Determine the [X, Y] coordinate at the center of the cell enclosing the given text.  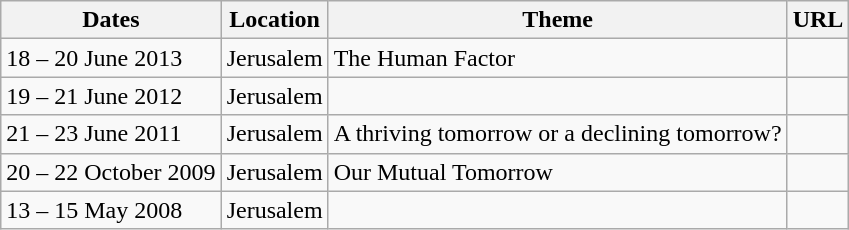
13 – 15 May 2008 [111, 210]
21 – 23 June 2011 [111, 134]
Theme [558, 20]
The Human Factor [558, 58]
URL [818, 20]
Dates [111, 20]
19 – 21 June 2012 [111, 96]
Our Mutual Tomorrow [558, 172]
A thriving tomorrow or a declining tomorrow? [558, 134]
20 – 22 October 2009 [111, 172]
18 – 20 June 2013 [111, 58]
Location [274, 20]
